Detect which cell encompasses the target text, then output its (x, y) center coordinate. 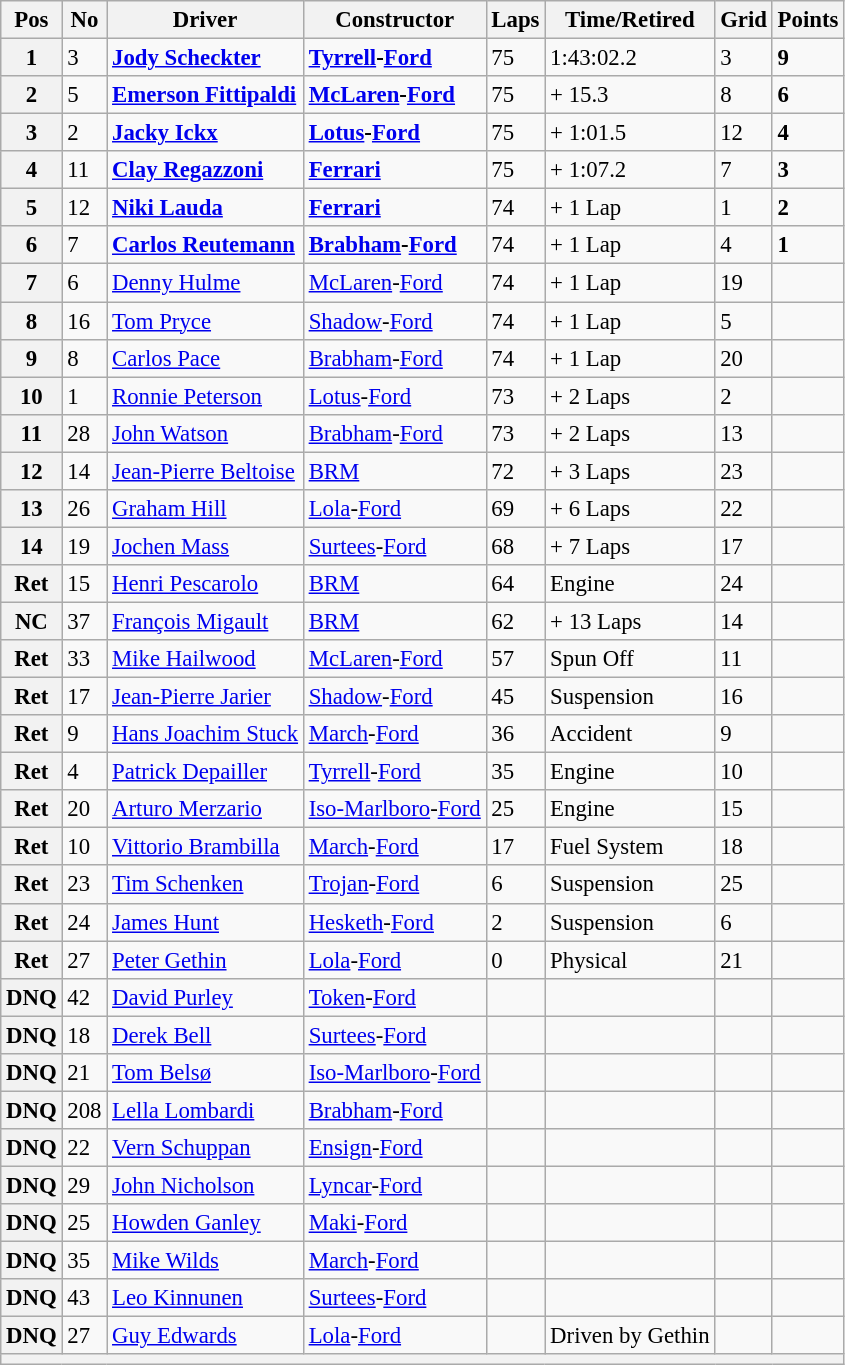
Driven by Gethin (630, 1336)
Constructor (394, 20)
Hans Joachim Stuck (206, 734)
James Hunt (206, 922)
Accident (630, 734)
Jean-Pierre Beltoise (206, 471)
Vittorio Brambilla (206, 847)
+ 13 Laps (630, 621)
Denny Hulme (206, 283)
208 (84, 1110)
72 (516, 471)
Laps (516, 20)
Lyncar-Ford (394, 1185)
Vern Schuppan (206, 1148)
Guy Edwards (206, 1336)
François Migault (206, 621)
Lella Lombardi (206, 1110)
Peter Gethin (206, 960)
33 (84, 659)
1:43:02.2 (630, 58)
45 (516, 697)
Jochen Mass (206, 546)
NC (32, 621)
Token-Ford (394, 997)
Henri Pescarolo (206, 584)
0 (516, 960)
Howden Ganley (206, 1223)
29 (84, 1185)
Ensign-Ford (394, 1148)
64 (516, 584)
Pos (32, 20)
Clay Regazzoni (206, 170)
Driver (206, 20)
Tim Schenken (206, 885)
57 (516, 659)
Leo Kinnunen (206, 1298)
Points (808, 20)
68 (516, 546)
Fuel System (630, 847)
Trojan-Ford (394, 885)
28 (84, 433)
John Nicholson (206, 1185)
+ 1:01.5 (630, 133)
+ 1:07.2 (630, 170)
Arturo Merzario (206, 809)
36 (516, 734)
John Watson (206, 433)
37 (84, 621)
Spun Off (630, 659)
Patrick Depailler (206, 772)
David Purley (206, 997)
Tom Pryce (206, 321)
+ 6 Laps (630, 509)
+ 15.3 (630, 95)
Tom Belsø (206, 1073)
Emerson Fittipaldi (206, 95)
62 (516, 621)
Carlos Reutemann (206, 245)
Mike Hailwood (206, 659)
43 (84, 1298)
Ronnie Peterson (206, 396)
Mike Wilds (206, 1261)
No (84, 20)
Niki Lauda (206, 208)
26 (84, 509)
Derek Bell (206, 1035)
+ 3 Laps (630, 471)
Maki-Ford (394, 1223)
42 (84, 997)
Graham Hill (206, 509)
69 (516, 509)
+ 7 Laps (630, 546)
Physical (630, 960)
Carlos Pace (206, 358)
Hesketh-Ford (394, 922)
Grid (744, 20)
Jean-Pierre Jarier (206, 697)
Jacky Ickx (206, 133)
Jody Scheckter (206, 58)
Time/Retired (630, 20)
